From the cell containing the given text, extract its center point as [x, y] coordinate. 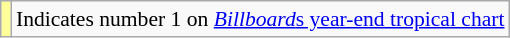
Indicates number 1 on Billboards year-end tropical chart [260, 19]
